From the cell containing the given text, extract its center point as (x, y) coordinate. 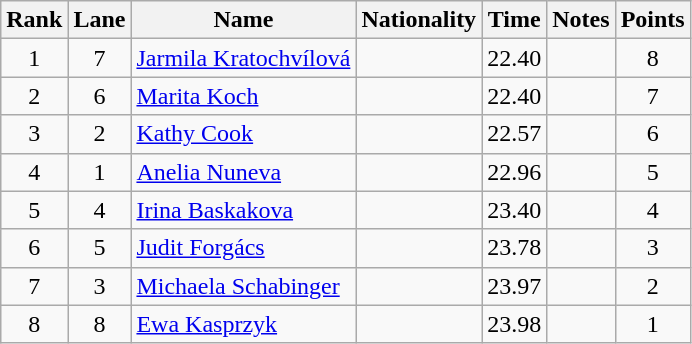
Nationality (419, 20)
22.57 (514, 134)
Judit Forgács (244, 248)
Ewa Kasprzyk (244, 324)
Anelia Nuneva (244, 172)
Marita Koch (244, 96)
Irina Baskakova (244, 210)
Points (652, 20)
22.96 (514, 172)
23.78 (514, 248)
23.98 (514, 324)
Jarmila Kratochvílová (244, 58)
Lane (100, 20)
Kathy Cook (244, 134)
23.97 (514, 286)
23.40 (514, 210)
Notes (581, 20)
Time (514, 20)
Michaela Schabinger (244, 286)
Name (244, 20)
Rank (34, 20)
